Provide the (X, Y) coordinate of the cell's center where the given text is located.  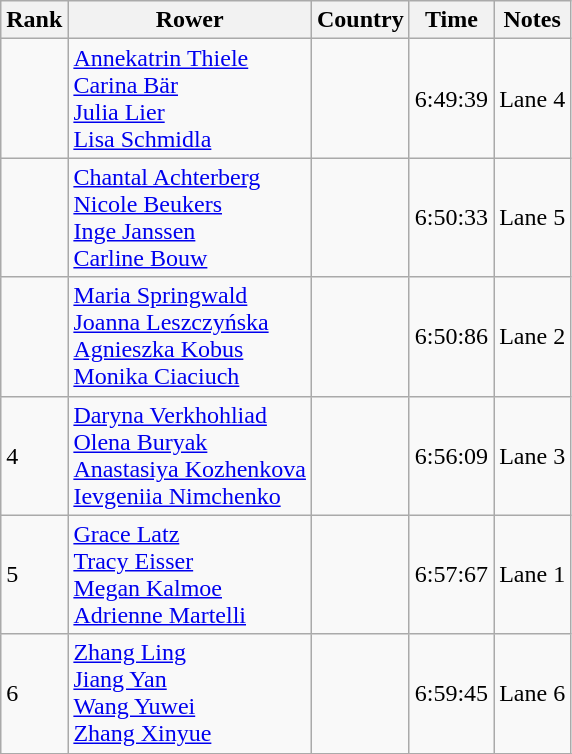
Lane 5 (532, 218)
Country (361, 20)
5 (34, 574)
Lane 4 (532, 98)
Maria SpringwaldJoanna LeszczyńskaAgnieszka KobusMonika Ciaciuch (190, 336)
6:57:67 (451, 574)
Lane 3 (532, 456)
Zhang LingJiang YanWang YuweiZhang Xinyue (190, 694)
Lane 6 (532, 694)
Annekatrin ThieleCarina BärJulia LierLisa Schmidla (190, 98)
Notes (532, 20)
4 (34, 456)
Rower (190, 20)
6:56:09 (451, 456)
Lane 1 (532, 574)
6 (34, 694)
Rank (34, 20)
6:59:45 (451, 694)
Chantal AchterbergNicole BeukersInge JanssenCarline Bouw (190, 218)
Lane 2 (532, 336)
Daryna VerkhohliadOlena BuryakAnastasiya KozhenkovaIevgeniia Nimchenko (190, 456)
6:50:86 (451, 336)
6:50:33 (451, 218)
6:49:39 (451, 98)
Grace LatzTracy EisserMegan KalmoeAdrienne Martelli (190, 574)
Time (451, 20)
